For the text-containing cell, return its midpoint in [x, y] coordinate format. 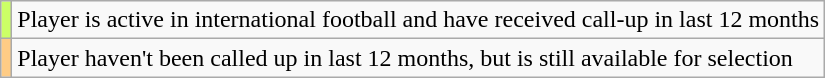
Player is active in international football and have received call-up in last 12 months [418, 20]
Player haven't been called up in last 12 months, but is still available for selection [418, 58]
